Output the [X, Y] coordinate of the center of the cell containing the given text.  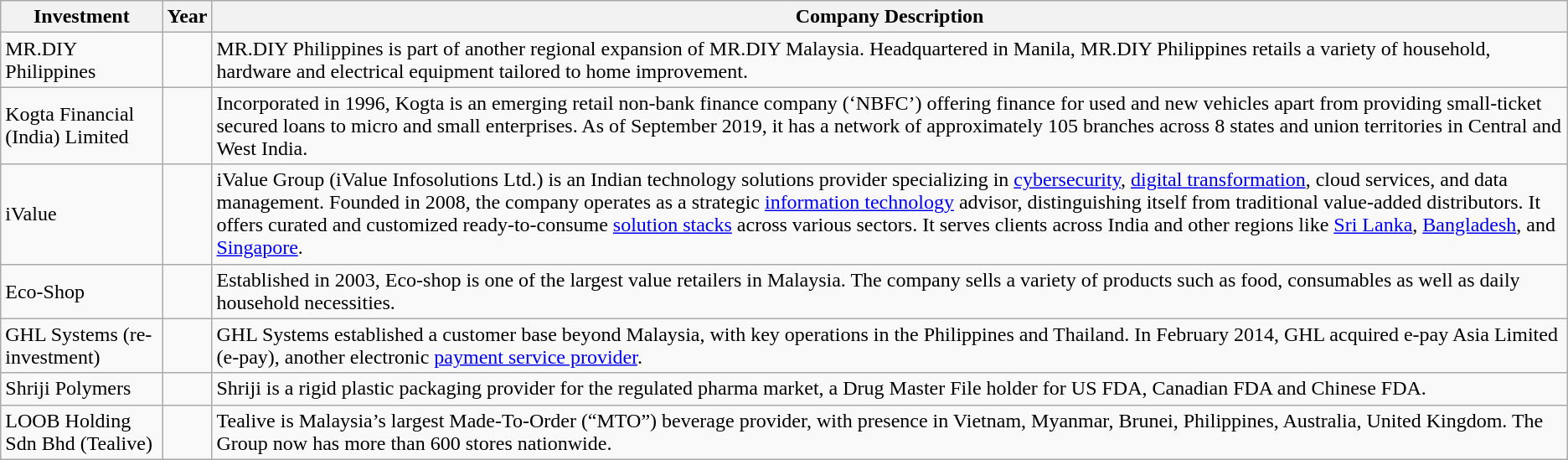
iValue [82, 214]
GHL Systems (re-investment) [82, 345]
Kogta Financial (India) Limited [82, 126]
Company Description [890, 17]
Year [188, 17]
Shriji is a rigid plastic packaging provider for the regulated pharma market, a Drug Master File holder for US FDA, Canadian FDA and Chinese FDA. [890, 389]
Eco-Shop [82, 292]
LOOB Holding Sdn Bhd (Tealive) [82, 432]
Investment [82, 17]
Shriji Polymers [82, 389]
MR.DIY Philippines [82, 60]
